Output the [X, Y] coordinate of the center of the cell containing the given text.  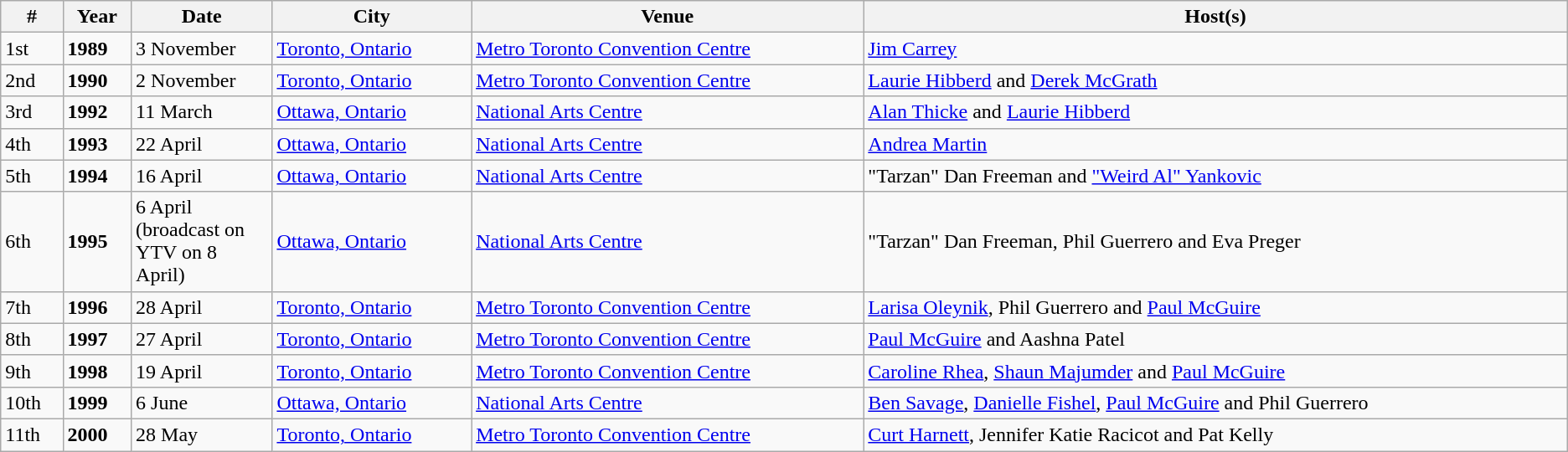
Andrea Martin [1215, 144]
9th [32, 371]
1990 [97, 80]
7th [32, 307]
1999 [97, 403]
3rd [32, 112]
1998 [97, 371]
11th [32, 434]
1992 [97, 112]
5th [32, 176]
3 November [202, 49]
19 April [202, 371]
Alan Thicke and Laurie Hibberd [1215, 112]
6 April (broadcast on YTV on 8 April) [202, 241]
1997 [97, 339]
11 March [202, 112]
27 April [202, 339]
Jim Carrey [1215, 49]
Curt Harnett, Jennifer Katie Racicot and Pat Kelly [1215, 434]
"Tarzan" Dan Freeman, Phil Guerrero and Eva Preger [1215, 241]
Date [202, 17]
28 May [202, 434]
2000 [97, 434]
10th [32, 403]
Venue [668, 17]
1995 [97, 241]
6 June [202, 403]
1993 [97, 144]
Larisa Oleynik, Phil Guerrero and Paul McGuire [1215, 307]
# [32, 17]
Host(s) [1215, 17]
6th [32, 241]
2nd [32, 80]
Ben Savage, Danielle Fishel, Paul McGuire and Phil Guerrero [1215, 403]
Year [97, 17]
22 April [202, 144]
City [372, 17]
4th [32, 144]
28 April [202, 307]
1994 [97, 176]
Paul McGuire and Aashna Patel [1215, 339]
Laurie Hibberd and Derek McGrath [1215, 80]
8th [32, 339]
Caroline Rhea, Shaun Majumder and Paul McGuire [1215, 371]
16 April [202, 176]
"Tarzan" Dan Freeman and "Weird Al" Yankovic [1215, 176]
1st [32, 49]
2 November [202, 80]
1989 [97, 49]
1996 [97, 307]
